Capture the cell that displays the provided text and extract its (x, y) central coordinate. 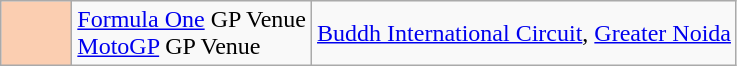
Formula One GP VenueMotoGP GP Venue (192, 34)
Buddh International Circuit, Greater Noida (524, 34)
